Scan for the cell matching the given text and deliver its (x, y) coordinate at center. 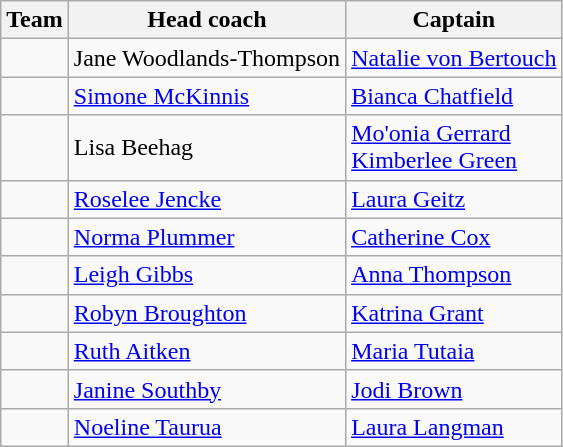
Head coach (206, 20)
Natalie von Bertouch (454, 58)
Laura Geitz (454, 199)
Noeline Taurua (206, 427)
Katrina Grant (454, 313)
Laura Langman (454, 427)
Roselee Jencke (206, 199)
Maria Tutaia (454, 351)
Ruth Aitken (206, 351)
Team (35, 20)
Robyn Broughton (206, 313)
Captain (454, 20)
Bianca Chatfield (454, 96)
Leigh Gibbs (206, 275)
Mo'onia GerrardKimberlee Green (454, 148)
Catherine Cox (454, 237)
Simone McKinnis (206, 96)
Jane Woodlands-Thompson (206, 58)
Lisa Beehag (206, 148)
Anna Thompson (454, 275)
Janine Southby (206, 389)
Norma Plummer (206, 237)
Jodi Brown (454, 389)
